From the cell containing the given text, extract its center point as (x, y) coordinate. 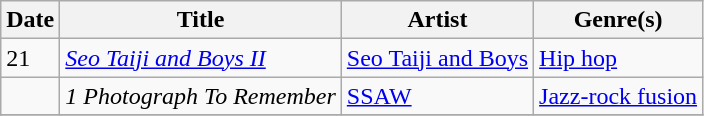
Artist (437, 20)
Genre(s) (618, 20)
Hip hop (618, 58)
21 (30, 58)
Seo Taiji and Boys II (201, 58)
Jazz-rock fusion (618, 96)
Title (201, 20)
Date (30, 20)
SSAW (437, 96)
1 Photograph To Remember (201, 96)
Seo Taiji and Boys (437, 58)
